Provide the [X, Y] coordinate of the cell's center where the given text is located.  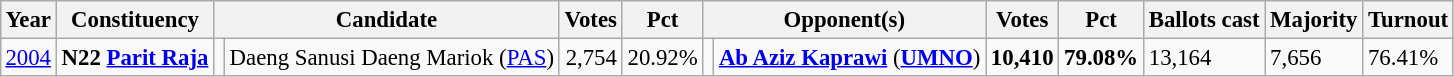
2004 [28, 57]
Ballots cast [1204, 20]
Turnout [1408, 20]
Constituency [134, 20]
7,656 [1314, 57]
Opponent(s) [844, 20]
Majority [1314, 20]
10,410 [1022, 57]
2,754 [590, 57]
76.41% [1408, 57]
Ab Aziz Kaprawi (UMNO) [850, 57]
Year [28, 20]
13,164 [1204, 57]
N22 Parit Raja [134, 57]
20.92% [662, 57]
Daeng Sanusi Daeng Mariok (PAS) [392, 57]
79.08% [1102, 57]
Candidate [387, 20]
